Pinpoint the cell where the given text exists, returning its (x, y) midpoint coordinate. 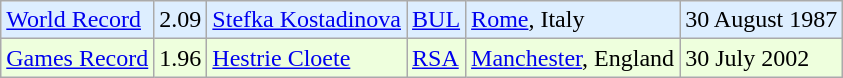
2.09 (180, 20)
30 August 1987 (762, 20)
Manchester, England (573, 58)
Hestrie Cloete (307, 58)
1.96 (180, 58)
30 July 2002 (762, 58)
World Record (78, 20)
Games Record (78, 58)
Stefka Kostadinova (307, 20)
Rome, Italy (573, 20)
RSA (436, 58)
BUL (436, 20)
